Output the (X, Y) coordinate of the center of the cell containing the given text.  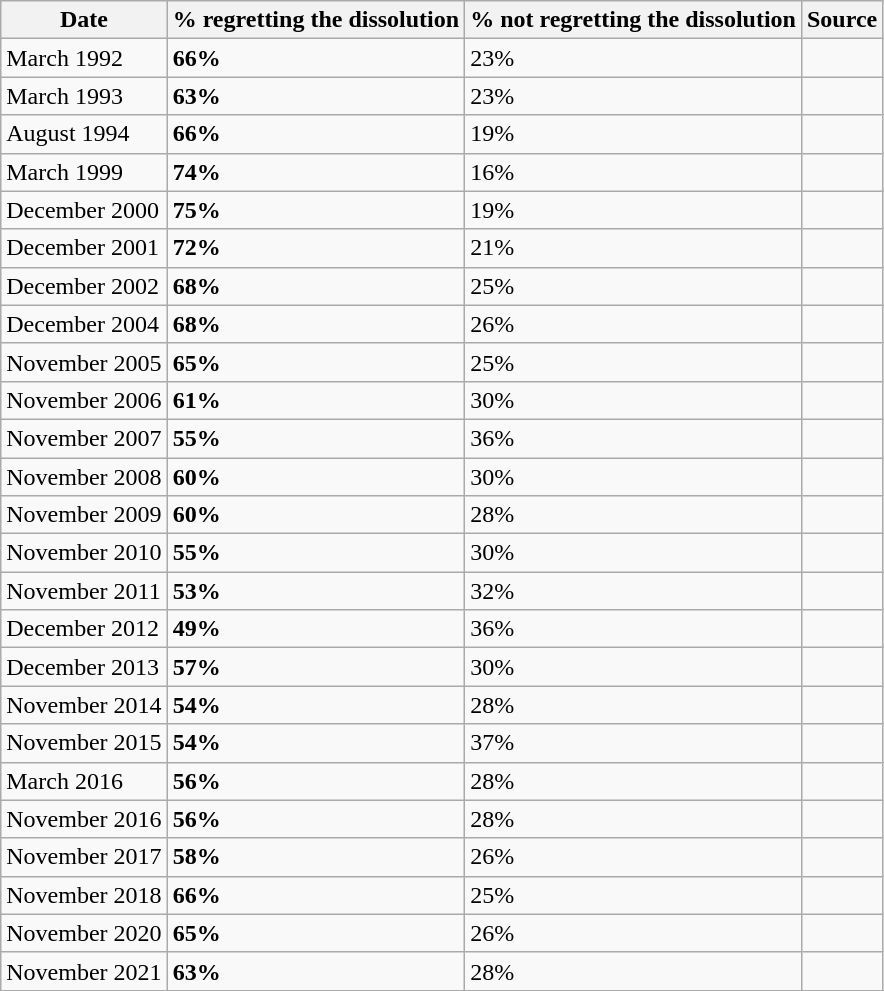
16% (634, 172)
November 2017 (84, 857)
November 2018 (84, 895)
November 2009 (84, 515)
% not regretting the dissolution (634, 20)
March 2016 (84, 781)
53% (316, 591)
49% (316, 629)
November 2010 (84, 553)
December 2002 (84, 286)
November 2015 (84, 743)
61% (316, 400)
November 2008 (84, 477)
November 2020 (84, 933)
% regretting the dissolution (316, 20)
December 2012 (84, 629)
November 2016 (84, 819)
December 2013 (84, 667)
December 2004 (84, 324)
72% (316, 248)
November 2006 (84, 400)
December 2000 (84, 210)
March 1999 (84, 172)
57% (316, 667)
March 1993 (84, 96)
November 2021 (84, 971)
Source (842, 20)
November 2005 (84, 362)
November 2014 (84, 705)
December 2001 (84, 248)
32% (634, 591)
Date (84, 20)
58% (316, 857)
74% (316, 172)
March 1992 (84, 58)
November 2011 (84, 591)
21% (634, 248)
November 2007 (84, 438)
75% (316, 210)
August 1994 (84, 134)
37% (634, 743)
